From the cell containing the given text, extract its center point as (X, Y) coordinate. 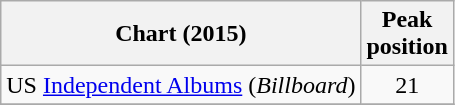
US Independent Albums (Billboard) (181, 85)
Chart (2015) (181, 34)
Peak position (407, 34)
21 (407, 85)
